Find where the given text appears and provide that cell's center as [X, Y] coordinate. 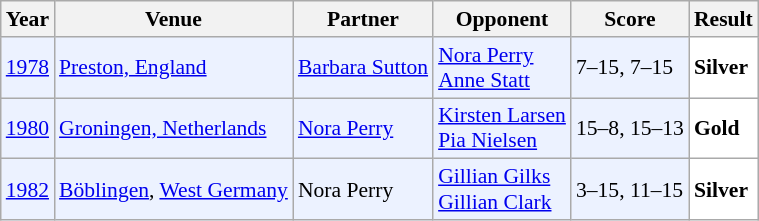
Böblingen, West Germany [174, 190]
Kirsten Larsen Pia Nielsen [502, 128]
Barbara Sutton [363, 68]
Gold [724, 128]
Preston, England [174, 68]
Year [28, 19]
Venue [174, 19]
Partner [363, 19]
7–15, 7–15 [630, 68]
Score [630, 19]
15–8, 15–13 [630, 128]
Nora Perry Anne Statt [502, 68]
3–15, 11–15 [630, 190]
Opponent [502, 19]
Result [724, 19]
1980 [28, 128]
Gillian Gilks Gillian Clark [502, 190]
1978 [28, 68]
1982 [28, 190]
Groningen, Netherlands [174, 128]
